Provide the (X, Y) coordinate of the cell's center where the given text is located.  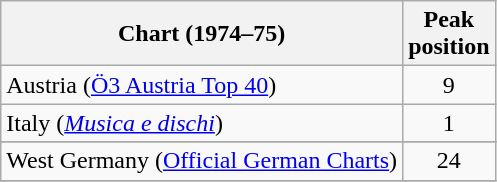
West Germany (Official German Charts) (202, 161)
24 (449, 161)
9 (449, 85)
1 (449, 123)
Peakposition (449, 34)
Austria (Ö3 Austria Top 40) (202, 85)
Chart (1974–75) (202, 34)
Italy (Musica e dischi) (202, 123)
